Return (X, Y) of the center of cell containing provided text 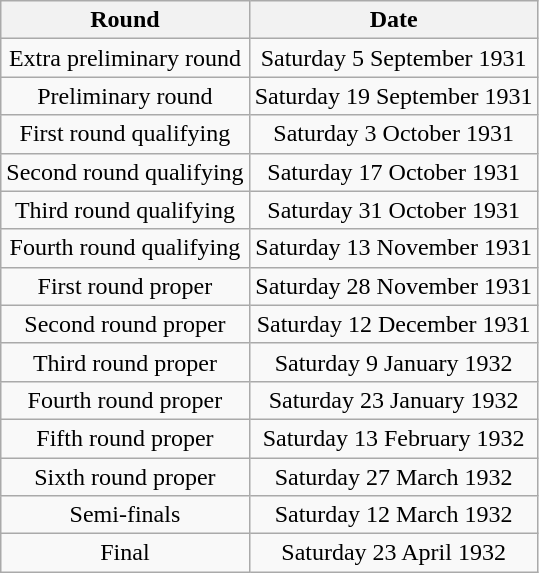
First round qualifying (125, 134)
First round proper (125, 286)
Fourth round qualifying (125, 248)
Third round qualifying (125, 210)
Saturday 9 January 1932 (394, 362)
Saturday 13 November 1931 (394, 248)
Saturday 12 December 1931 (394, 324)
Saturday 12 March 1932 (394, 515)
Preliminary round (125, 96)
Fifth round proper (125, 438)
Saturday 5 September 1931 (394, 58)
Saturday 19 September 1931 (394, 96)
Saturday 23 January 1932 (394, 400)
Second round qualifying (125, 172)
Third round proper (125, 362)
Second round proper (125, 324)
Round (125, 20)
Semi-finals (125, 515)
Extra preliminary round (125, 58)
Saturday 13 February 1932 (394, 438)
Saturday 17 October 1931 (394, 172)
Final (125, 553)
Sixth round proper (125, 477)
Saturday 3 October 1931 (394, 134)
Fourth round proper (125, 400)
Date (394, 20)
Saturday 27 March 1932 (394, 477)
Saturday 31 October 1931 (394, 210)
Saturday 23 April 1932 (394, 553)
Saturday 28 November 1931 (394, 286)
